Find where the given text appears and provide that cell's center as [x, y] coordinate. 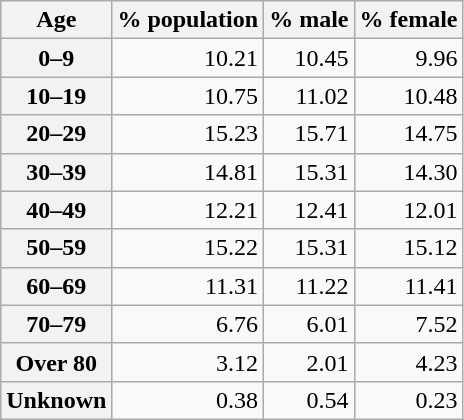
7.52 [408, 324]
0.23 [408, 400]
4.23 [408, 362]
% population [188, 20]
10–19 [56, 96]
12.21 [188, 210]
10.48 [408, 96]
0.38 [188, 400]
0.54 [309, 400]
6.01 [309, 324]
70–79 [56, 324]
6.76 [188, 324]
14.30 [408, 172]
11.41 [408, 286]
14.81 [188, 172]
15.22 [188, 248]
Age [56, 20]
10.45 [309, 58]
0–9 [56, 58]
50–59 [56, 248]
11.22 [309, 286]
11.02 [309, 96]
15.23 [188, 134]
10.75 [188, 96]
20–29 [56, 134]
3.12 [188, 362]
12.01 [408, 210]
9.96 [408, 58]
60–69 [56, 286]
2.01 [309, 362]
15.12 [408, 248]
12.41 [309, 210]
10.21 [188, 58]
40–49 [56, 210]
Unknown [56, 400]
% male [309, 20]
11.31 [188, 286]
% female [408, 20]
15.71 [309, 134]
14.75 [408, 134]
30–39 [56, 172]
Over 80 [56, 362]
